Extract the (x, y) coordinate from the center of the cell holding the provided text.  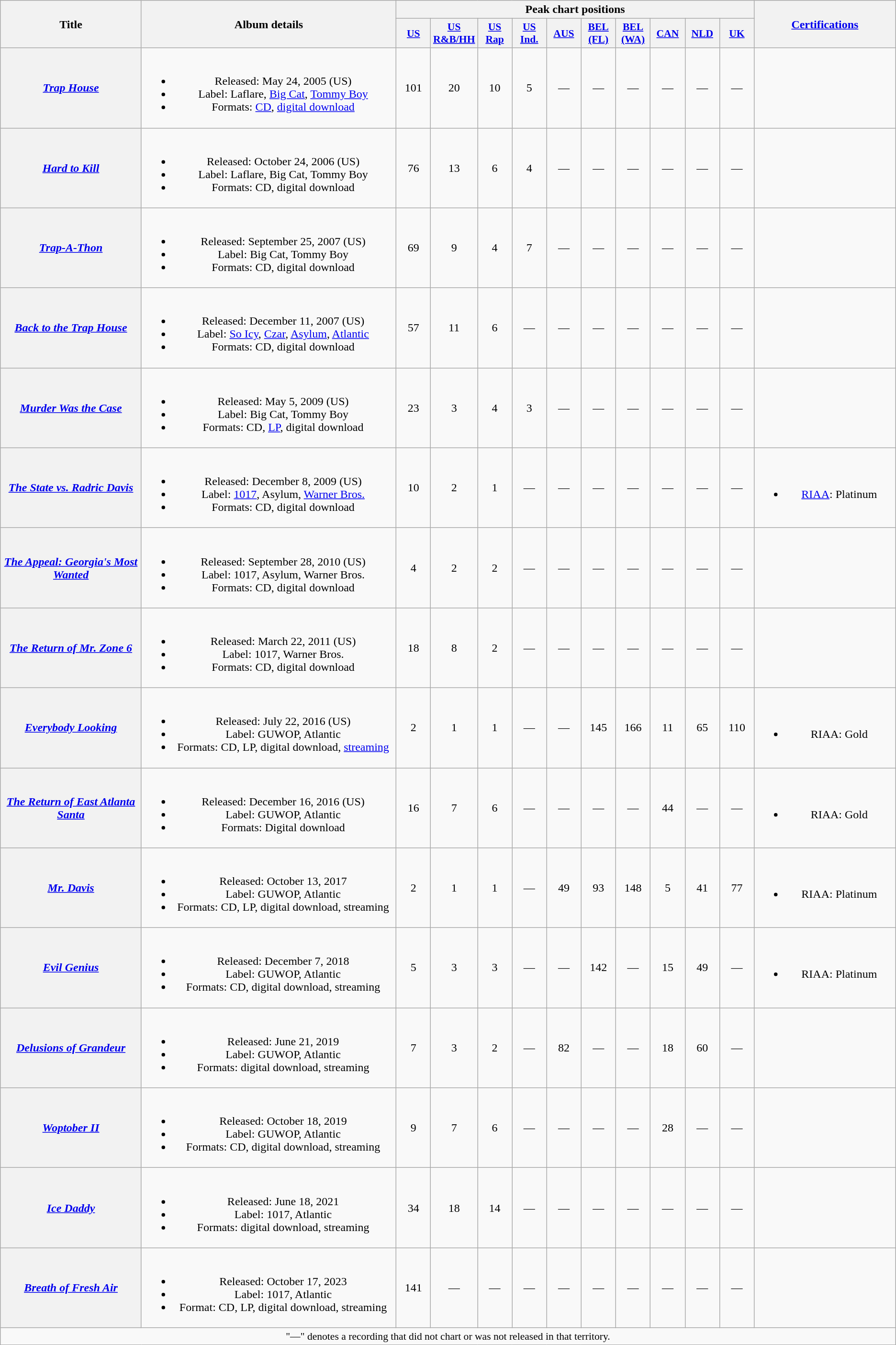
166 (633, 728)
41 (702, 888)
Breath of Fresh Air (71, 1288)
The Appeal: Georgia's Most Wanted (71, 568)
141 (414, 1288)
BEL(WA) (633, 34)
110 (737, 728)
The Return of East Atlanta Santa (71, 808)
69 (414, 248)
Released: December 8, 2009 (US)Label: 1017, Asylum, Warner Bros.Formats: CD, digital download (269, 487)
Mr. Davis (71, 888)
"—" denotes a recording that did not chart or was not released in that territory. (448, 1336)
Released: July 22, 2016 (US)Label: GUWOP, AtlanticFormats: CD, LP, digital download, streaming (269, 728)
Released: September 25, 2007 (US)Label: Big Cat, Tommy BoyFormats: CD, digital download (269, 248)
28 (668, 1128)
Released: May 24, 2005 (US)Label: Laflare, Big Cat, Tommy BoyFormats: CD, digital download (269, 88)
93 (598, 888)
Released: October 17, 2023Label: 1017, AtlanticFormat: CD, LP, digital download, streaming (269, 1288)
23 (414, 408)
Peak chart positions (575, 10)
142 (598, 968)
USRap (495, 34)
Woptober II (71, 1128)
Certifications (825, 24)
Murder Was the Case (71, 408)
20 (454, 88)
101 (414, 88)
Released: June 18, 2021Label: 1017, AtlanticFormats: digital download, streaming (269, 1208)
Delusions of Grandeur (71, 1048)
Released: September 28, 2010 (US)Label: 1017, Asylum, Warner Bros.Formats: CD, digital download (269, 568)
76 (414, 168)
USR&B/HH (454, 34)
The Return of Mr. Zone 6 (71, 647)
Released: October 13, 2017Label: GUWOP, AtlanticFormats: CD, LP, digital download, streaming (269, 888)
145 (598, 728)
44 (668, 808)
Released: October 24, 2006 (US)Label: Laflare, Big Cat, Tommy BoyFormats: CD, digital download (269, 168)
BEL(FL) (598, 34)
Everybody Looking (71, 728)
Back to the Trap House (71, 328)
14 (495, 1208)
57 (414, 328)
13 (454, 168)
Released: December 16, 2016 (US)Label: GUWOP, AtlanticFormats: Digital download (269, 808)
60 (702, 1048)
16 (414, 808)
Trap-A-Thon (71, 248)
Released: December 11, 2007 (US)Label: So Icy, Czar, Asylum, AtlanticFormats: CD, digital download (269, 328)
Released: December 7, 2018Label: GUWOP, AtlanticFormats: CD, digital download, streaming (269, 968)
US (414, 34)
CAN (668, 34)
148 (633, 888)
Released: March 22, 2011 (US)Label: 1017, Warner Bros.Formats: CD, digital download (269, 647)
Released: October 18, 2019Label: GUWOP, AtlanticFormats: CD, digital download, streaming (269, 1128)
82 (564, 1048)
Album details (269, 24)
USInd. (529, 34)
Title (71, 24)
AUS (564, 34)
UK (737, 34)
Released: May 5, 2009 (US)Label: Big Cat, Tommy BoyFormats: CD, LP, digital download (269, 408)
Released: June 21, 2019Label: GUWOP, AtlanticFormats: digital download, streaming (269, 1048)
34 (414, 1208)
The State vs. Radric Davis (71, 487)
77 (737, 888)
Ice Daddy (71, 1208)
NLD (702, 34)
Trap House (71, 88)
65 (702, 728)
Hard to Kill (71, 168)
Evil Genius (71, 968)
15 (668, 968)
8 (454, 647)
